Locate the cell with the specified text and output its (X, Y) center coordinate. 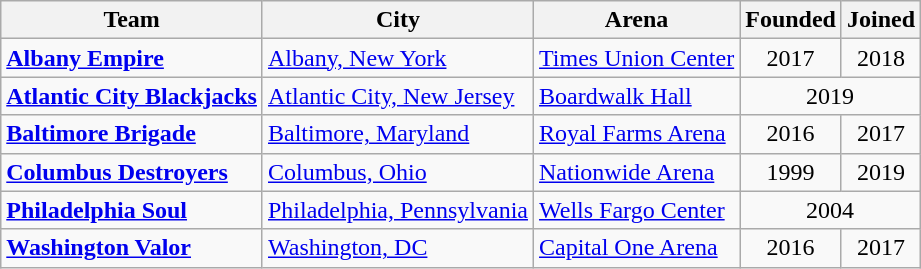
Capital One Arena (637, 248)
Team (132, 20)
Philadelphia, Pennsylvania (398, 210)
Philadelphia Soul (132, 210)
2018 (880, 58)
Atlantic City, New Jersey (398, 96)
2004 (830, 210)
Baltimore, Maryland (398, 134)
Albany Empire (132, 58)
Wells Fargo Center (637, 210)
Washington, DC (398, 248)
Washington Valor (132, 248)
City (398, 20)
Founded (791, 20)
Columbus Destroyers (132, 172)
Nationwide Arena (637, 172)
Boardwalk Hall (637, 96)
Baltimore Brigade (132, 134)
Columbus, Ohio (398, 172)
Atlantic City Blackjacks (132, 96)
Arena (637, 20)
Times Union Center (637, 58)
1999 (791, 172)
Royal Farms Arena (637, 134)
Albany, New York (398, 58)
Joined (880, 20)
